Search for the cell housing the specified text and yield its (X, Y) center coordinate. 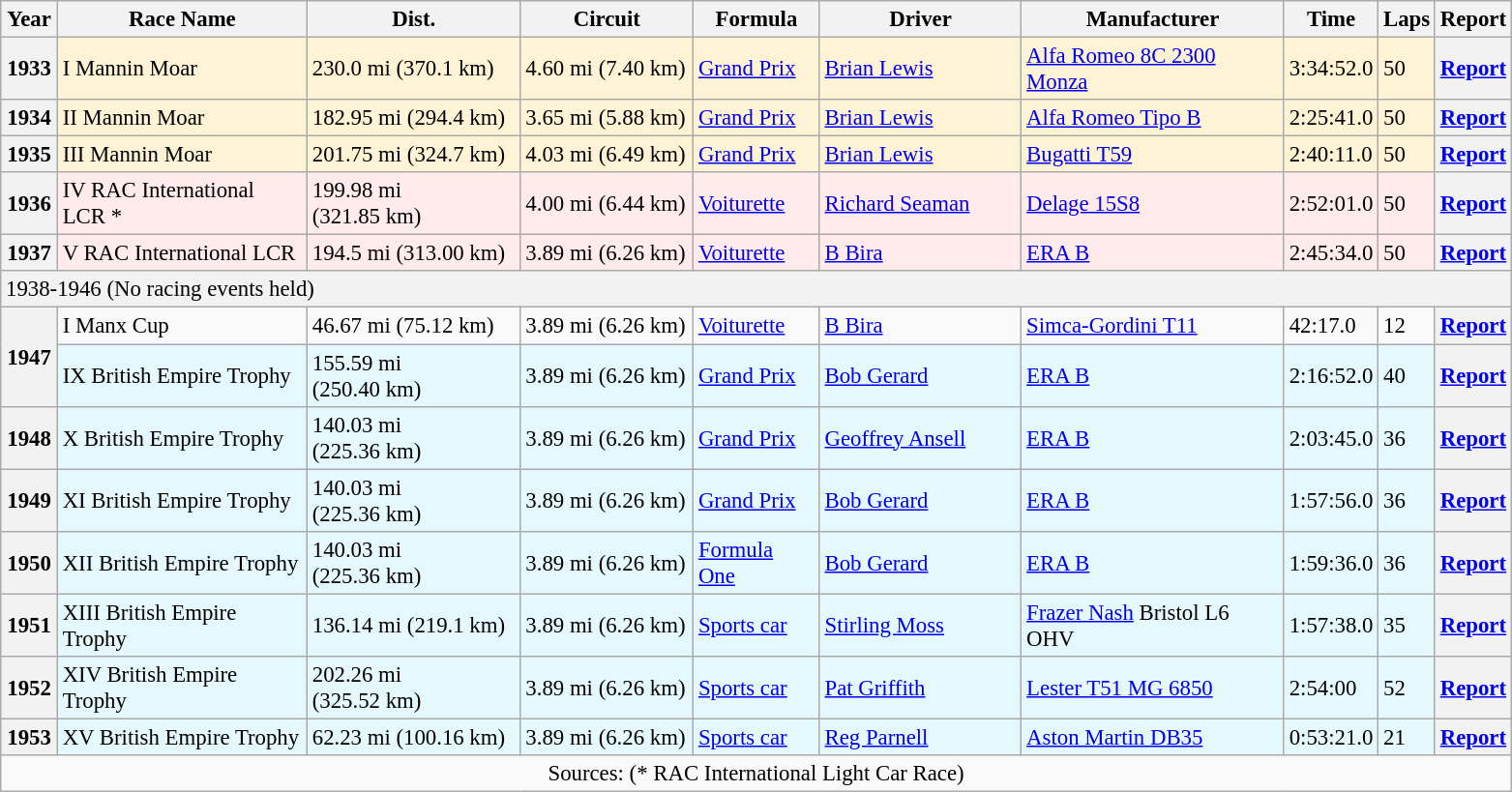
1950 (29, 563)
V RAC International LCR (182, 253)
1951 (29, 625)
Frazer Nash Bristol L6 OHV (1153, 625)
155.59 mi (250.40 km) (414, 375)
136.14 mi (219.1 km) (414, 625)
I Mannin Moar (182, 70)
Formula One (756, 563)
4.03 mi (6.49 km) (608, 155)
Reg Parnell (921, 737)
Dist. (414, 19)
201.75 mi (324.7 km) (414, 155)
0:53:21.0 (1331, 737)
I Manx Cup (182, 326)
42:17.0 (1331, 326)
62.23 mi (100.16 km) (414, 737)
Formula (756, 19)
21 (1407, 737)
1936 (29, 203)
1949 (29, 501)
Aston Martin DB35 (1153, 737)
Sources: (* RAC International Light Car Race) (756, 774)
35 (1407, 625)
III Mannin Moar (182, 155)
IX British Empire Trophy (182, 375)
Year (29, 19)
2:03:45.0 (1331, 437)
40 (1407, 375)
1948 (29, 437)
2:54:00 (1331, 689)
XI British Empire Trophy (182, 501)
3.65 mi (5.88 km) (608, 118)
3:34:52.0 (1331, 70)
Bugatti T59 (1153, 155)
1934 (29, 118)
Alfa Romeo Tipo B (1153, 118)
Race Name (182, 19)
Time (1331, 19)
XIV British Empire Trophy (182, 689)
IV RAC International LCR * (182, 203)
2:25:41.0 (1331, 118)
Geoffrey Ansell (921, 437)
1937 (29, 253)
2:16:52.0 (1331, 375)
4.00 mi (6.44 km) (608, 203)
XIII British Empire Trophy (182, 625)
52 (1407, 689)
XII British Empire Trophy (182, 563)
Circuit (608, 19)
Alfa Romeo 8C 2300 Monza (1153, 70)
Pat Griffith (921, 689)
1933 (29, 70)
Simca-Gordini T11 (1153, 326)
1947 (29, 357)
Lester T51 MG 6850 (1153, 689)
Stirling Moss (921, 625)
2:40:11.0 (1331, 155)
1:57:38.0 (1331, 625)
Manufacturer (1153, 19)
XV British Empire Trophy (182, 737)
1:57:56.0 (1331, 501)
II Mannin Moar (182, 118)
Laps (1407, 19)
Richard Seaman (921, 203)
1938-1946 (No racing events held) (756, 289)
Delage 15S8 (1153, 203)
202.26 mi (325.52 km) (414, 689)
X British Empire Trophy (182, 437)
4.60 mi (7.40 km) (608, 70)
194.5 mi (313.00 km) (414, 253)
1935 (29, 155)
199.98 mi (321.85 km) (414, 203)
230.0 mi (370.1 km) (414, 70)
2:45:34.0 (1331, 253)
1953 (29, 737)
1:59:36.0 (1331, 563)
2:52:01.0 (1331, 203)
46.67 mi (75.12 km) (414, 326)
12 (1407, 326)
1952 (29, 689)
182.95 mi (294.4 km) (414, 118)
Driver (921, 19)
